Identify which cell holds the provided text, then report its (X, Y) central coordinate. 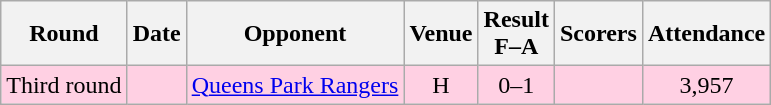
Attendance (706, 34)
Scorers (598, 34)
Venue (441, 34)
0–1 (516, 85)
ResultF–A (516, 34)
3,957 (706, 85)
Queens Park Rangers (295, 85)
Round (64, 34)
Opponent (295, 34)
Third round (64, 85)
Date (156, 34)
H (441, 85)
